Identify which cell holds the provided text, then report its [X, Y] central coordinate. 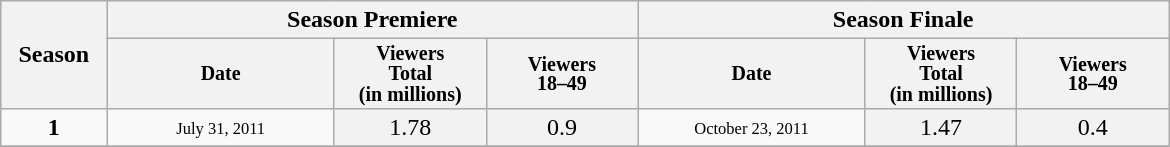
1.47 [941, 127]
Season Premiere [372, 20]
October 23, 2011 [752, 127]
Season [54, 55]
1 [54, 127]
Season Finale [904, 20]
0.9 [562, 127]
July 31, 2011 [221, 127]
0.4 [1093, 127]
1.78 [410, 127]
